Return (x, y) of the center of cell containing provided text 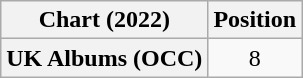
UK Albums (OCC) (104, 58)
Chart (2022) (104, 20)
8 (255, 58)
Position (255, 20)
